Determine the [x, y] coordinate at the center of the cell enclosing the given text.  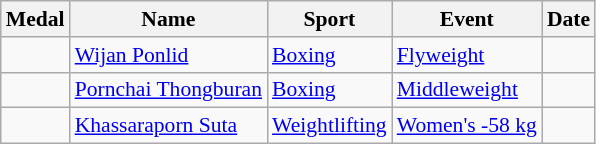
Date [568, 19]
Event [467, 19]
Khassaraporn Suta [168, 126]
Weightlifting [330, 126]
Medal [36, 19]
Flyweight [467, 55]
Wijan Ponlid [168, 55]
Women's -58 kg [467, 126]
Middleweight [467, 90]
Sport [330, 19]
Name [168, 19]
Pornchai Thongburan [168, 90]
